Extract the [X, Y] coordinate from the center of the cell holding the provided text.  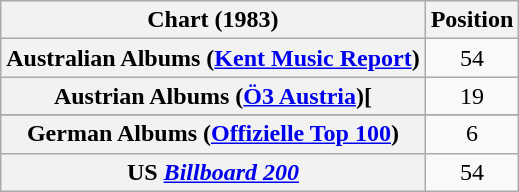
Chart (1983) [213, 20]
Position [472, 20]
Austrian Albums (Ö3 Austria)[ [213, 96]
6 [472, 134]
Australian Albums (Kent Music Report) [213, 58]
19 [472, 96]
German Albums (Offizielle Top 100) [213, 134]
US Billboard 200 [213, 172]
